Return the [X, Y] coordinate for the center point of the cell that contains the specified text.  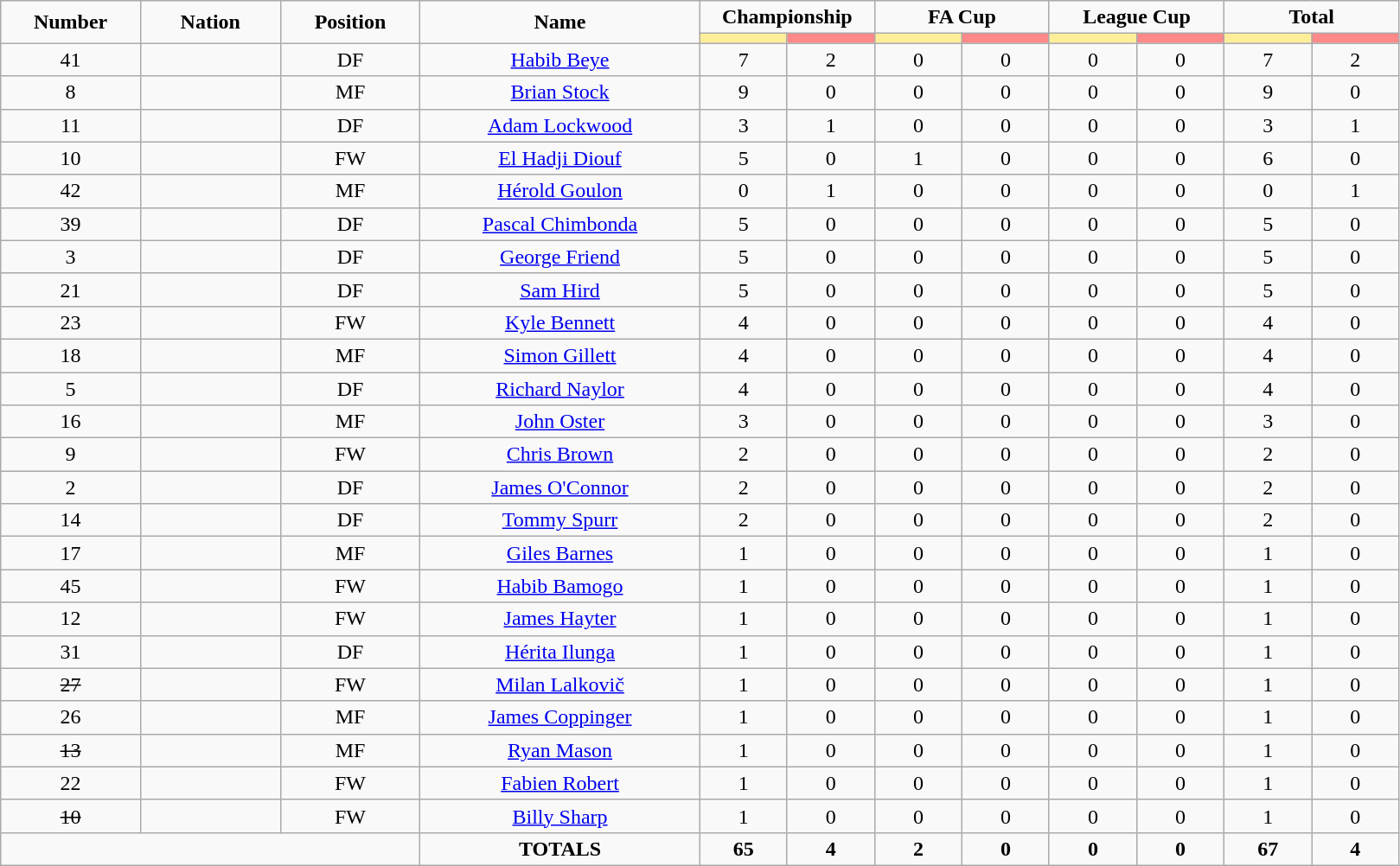
George Friend [560, 257]
11 [71, 125]
League Cup [1136, 17]
8 [71, 92]
21 [71, 290]
Brian Stock [560, 92]
17 [71, 553]
El Hadji Diouf [560, 158]
TOTALS [560, 849]
16 [71, 422]
Hérold Goulon [560, 191]
Richard Naylor [560, 388]
12 [71, 619]
Billy Sharp [560, 816]
Milan Lalkovič [560, 685]
Kyle Bennett [560, 322]
27 [71, 685]
Hérita Ilunga [560, 652]
Tommy Spurr [560, 520]
42 [71, 191]
31 [71, 652]
FA Cup [962, 17]
41 [71, 60]
Sam Hird [560, 290]
James Hayter [560, 619]
Total [1312, 17]
Championship [787, 17]
65 [744, 849]
18 [71, 355]
13 [71, 750]
Giles Barnes [560, 553]
Position [350, 22]
Simon Gillett [560, 355]
Fabien Robert [560, 783]
Habib Bamogo [560, 586]
James O'Connor [560, 487]
Pascal Chimbonda [560, 224]
Chris Brown [560, 455]
Nation [210, 22]
26 [71, 717]
6 [1268, 158]
14 [71, 520]
Adam Lockwood [560, 125]
James Coppinger [560, 717]
22 [71, 783]
39 [71, 224]
Ryan Mason [560, 750]
67 [1268, 849]
Name [560, 22]
John Oster [560, 422]
Habib Beye [560, 60]
Number [71, 22]
23 [71, 322]
45 [71, 586]
